Locate the cell with the specified text and output its [x, y] center coordinate. 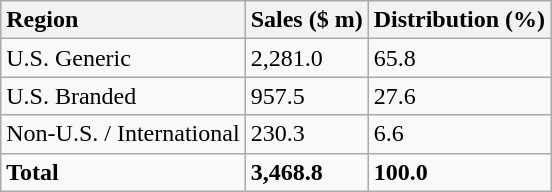
3,468.8 [306, 172]
Distribution (%) [459, 20]
230.3 [306, 134]
Total [123, 172]
Region [123, 20]
27.6 [459, 96]
U.S. Generic [123, 58]
Non-U.S. / International [123, 134]
957.5 [306, 96]
2,281.0 [306, 58]
6.6 [459, 134]
65.8 [459, 58]
U.S. Branded [123, 96]
100.0 [459, 172]
Sales ($ m) [306, 20]
